Find where the given text appears and provide that cell's center as (x, y) coordinate. 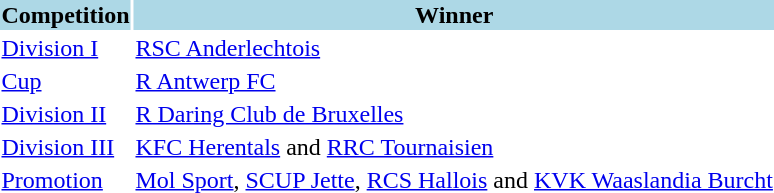
Competition (66, 15)
R Daring Club de Bruxelles (454, 114)
Cup (66, 81)
Winner (454, 15)
Division II (66, 114)
Division III (66, 147)
RSC Anderlechtois (454, 48)
R Antwerp FC (454, 81)
KFC Herentals and RRC Tournaisien (454, 147)
Division I (66, 48)
